Scan for the cell matching the given text and deliver its (x, y) coordinate at center. 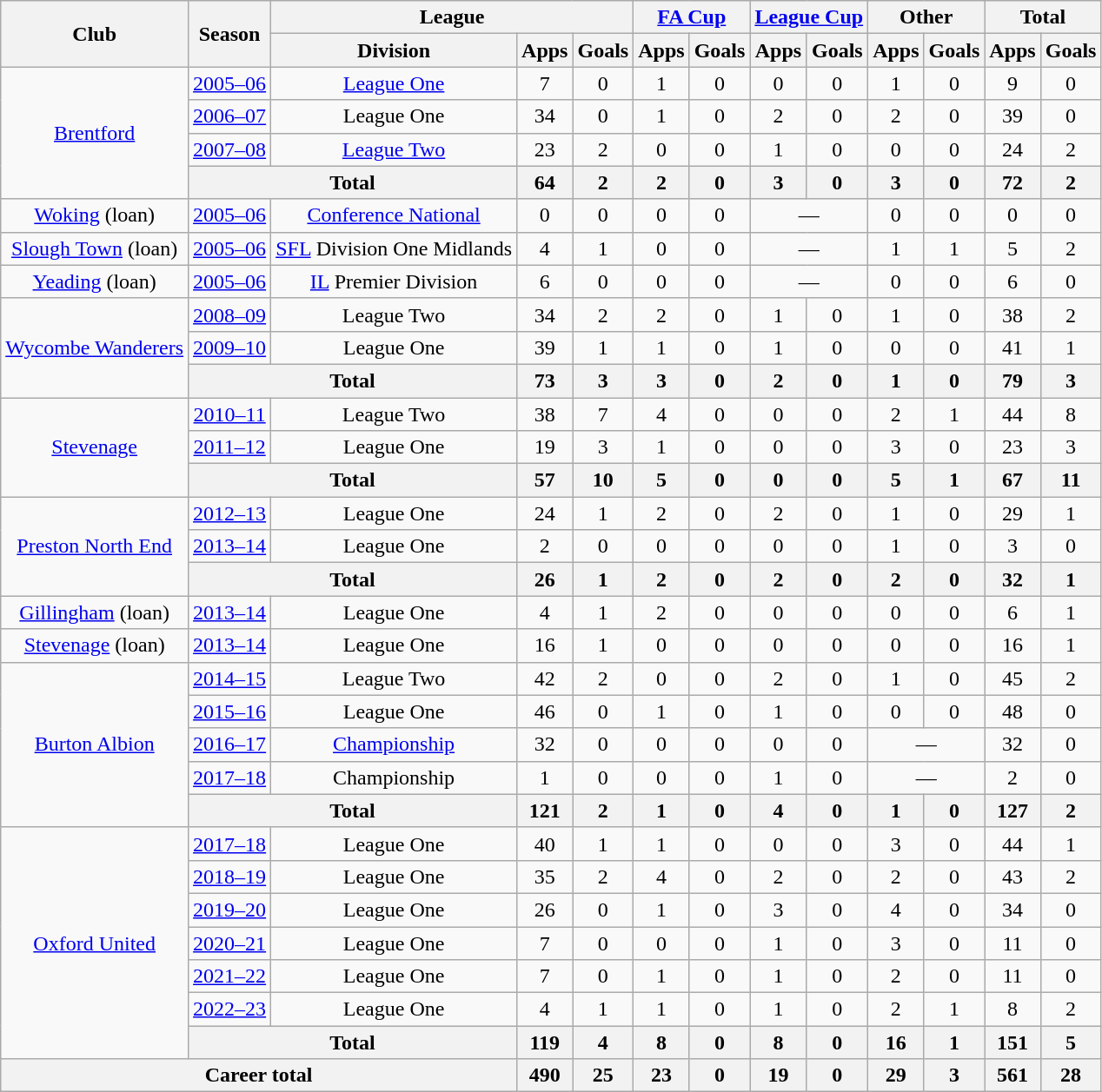
IL Premier Division (395, 281)
Other (926, 17)
40 (545, 844)
2007–08 (229, 149)
10 (603, 480)
2008–09 (229, 314)
League (452, 17)
2009–10 (229, 347)
Preston North End (95, 546)
Yeading (loan) (95, 281)
46 (545, 711)
490 (545, 1075)
2020–21 (229, 943)
2010–11 (229, 414)
42 (545, 678)
2016–17 (229, 745)
Career total (259, 1075)
64 (545, 182)
Gillingham (loan) (95, 612)
FA Cup (692, 17)
41 (1012, 347)
67 (1012, 480)
Conference National (395, 215)
Slough Town (loan) (95, 248)
48 (1012, 711)
57 (545, 480)
2019–20 (229, 910)
45 (1012, 678)
2018–19 (229, 877)
Season (229, 34)
73 (545, 381)
2021–22 (229, 976)
Burton Albion (95, 745)
Stevenage (loan) (95, 645)
35 (545, 877)
127 (1012, 811)
Club (95, 34)
2012–13 (229, 513)
2011–12 (229, 447)
Oxford United (95, 943)
72 (1012, 182)
9 (1012, 83)
Stevenage (95, 447)
121 (545, 811)
79 (1012, 381)
Division (395, 50)
25 (603, 1075)
Wycombe Wanderers (95, 347)
League Cup (809, 17)
2015–16 (229, 711)
43 (1012, 877)
2014–15 (229, 678)
28 (1071, 1075)
Brentford (95, 133)
SFL Division One Midlands (395, 248)
151 (1012, 1042)
561 (1012, 1075)
Woking (loan) (95, 215)
2022–23 (229, 1009)
119 (545, 1042)
2006–07 (229, 116)
